Output the (X, Y) coordinate of the center of the cell containing the given text.  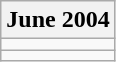
June 2004 (58, 20)
